Return (x, y) of the center of cell containing provided text 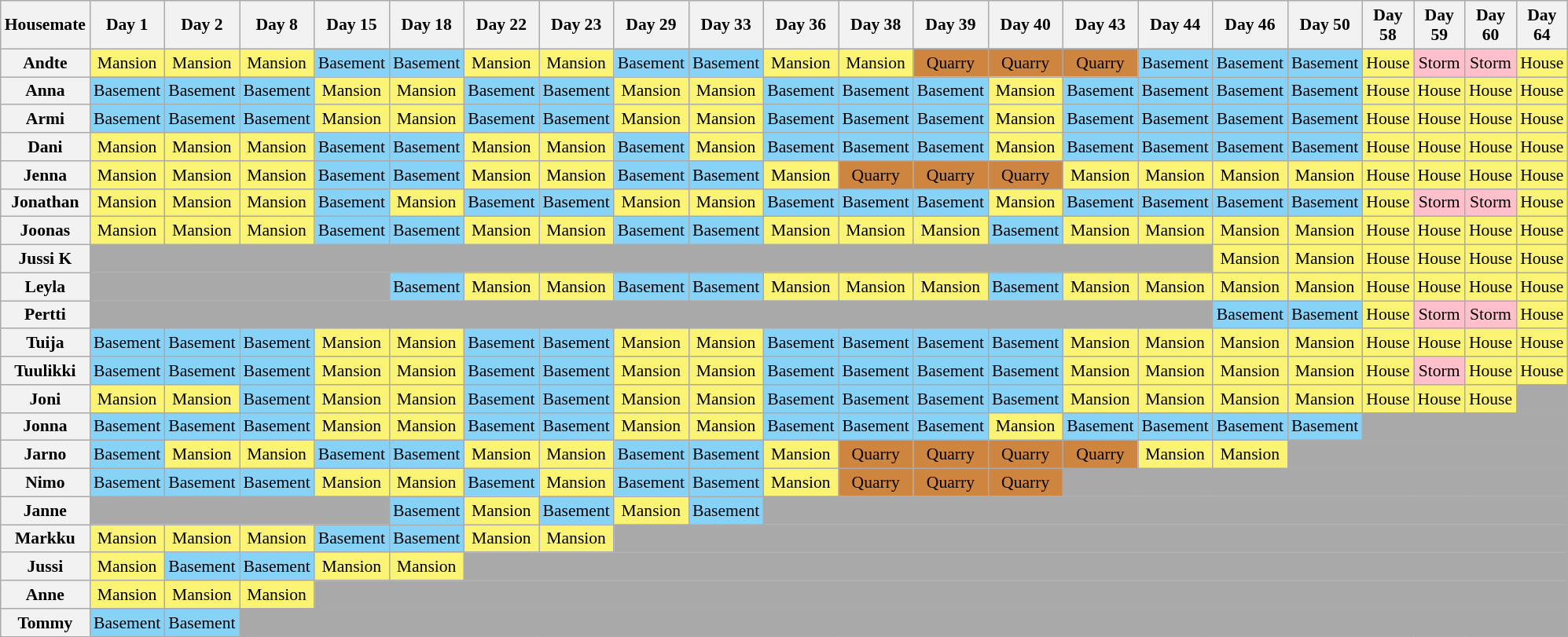
Dani (46, 147)
Jussi K (46, 259)
Nimo (46, 483)
Tuulikki (46, 371)
Day 50 (1325, 25)
Day 29 (651, 25)
Anna (46, 91)
Day 40 (1025, 25)
Jonathan (46, 203)
Housemate (46, 25)
Day 43 (1100, 25)
Jenna (46, 175)
Jarno (46, 455)
Day 2 (201, 25)
Tommy (46, 623)
Day 15 (352, 25)
Janne (46, 511)
Jonna (46, 426)
Day 33 (726, 25)
Day 8 (277, 25)
Leyla (46, 287)
Day 36 (800, 25)
Day 46 (1250, 25)
Day 1 (127, 25)
Markku (46, 539)
Day 59 (1440, 25)
Day 58 (1388, 25)
Anne (46, 595)
Jussi (46, 567)
Day 60 (1490, 25)
Tuija (46, 343)
Armi (46, 119)
Day 44 (1176, 25)
Day 23 (577, 25)
Day 18 (426, 25)
Day 22 (501, 25)
Pertti (46, 315)
Day 38 (876, 25)
Day 64 (1542, 25)
Day 39 (951, 25)
Andte (46, 63)
Joonas (46, 231)
Joni (46, 399)
